For the text-containing cell, return its midpoint in [X, Y] coordinate format. 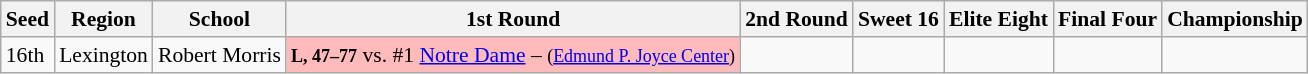
Final Four [1108, 19]
Robert Morris [220, 55]
Region [104, 19]
School [220, 19]
2nd Round [796, 19]
1st Round [513, 19]
Lexington [104, 55]
Championship [1235, 19]
16th [28, 55]
Seed [28, 19]
Elite Eight [998, 19]
Sweet 16 [898, 19]
L, 47–77 vs. #1 Notre Dame – (Edmund P. Joyce Center) [513, 55]
